Locate the cell with the specified text and output its (X, Y) center coordinate. 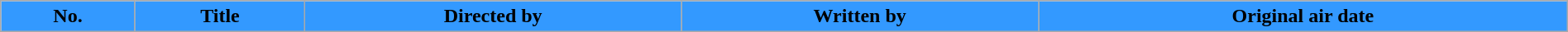
Written by (860, 16)
Title (220, 16)
Directed by (493, 16)
Original air date (1303, 16)
No. (68, 16)
